Extract the (X, Y) coordinate from the center of the cell holding the provided text.  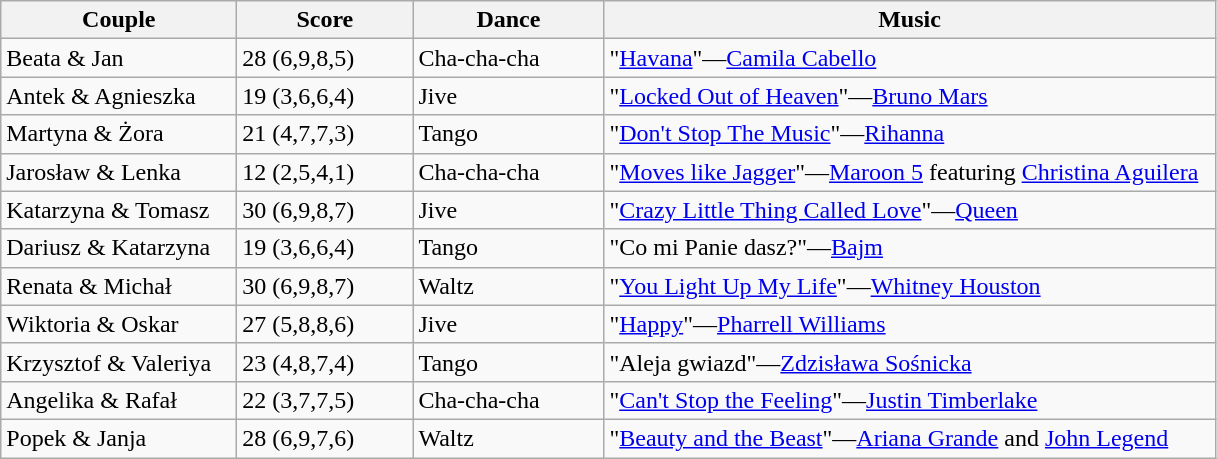
"Don't Stop The Music"—Rihanna (910, 134)
Popek & Janja (119, 438)
Krzysztof & Valeriya (119, 362)
12 (2,5,4,1) (325, 172)
Jarosław & Lenka (119, 172)
Wiktoria & Oskar (119, 324)
"Crazy Little Thing Called Love"—Queen (910, 210)
Antek & Agnieszka (119, 96)
27 (5,8,8,6) (325, 324)
"Locked Out of Heaven"—Bruno Mars (910, 96)
"Can't Stop the Feeling"—Justin Timberlake (910, 400)
Angelika & Rafał (119, 400)
23 (4,8,7,4) (325, 362)
"Havana"—Camila Cabello (910, 58)
Renata & Michał (119, 286)
"Happy"—Pharrell Williams (910, 324)
Score (325, 20)
Beata & Jan (119, 58)
"You Light Up My Life"—Whitney Houston (910, 286)
28 (6,9,7,6) (325, 438)
"Moves like Jagger"—Maroon 5 featuring Christina Aguilera (910, 172)
28 (6,9,8,5) (325, 58)
Dance (508, 20)
"Beauty and the Beast"—Ariana Grande and John Legend (910, 438)
Martyna & Żora (119, 134)
Music (910, 20)
"Aleja gwiazd"—Zdzisława Sośnicka (910, 362)
Dariusz & Katarzyna (119, 248)
21 (4,7,7,3) (325, 134)
22 (3,7,7,5) (325, 400)
"Co mi Panie dasz?"—Bajm (910, 248)
Katarzyna & Tomasz (119, 210)
Couple (119, 20)
